Scan for the cell matching the given text and deliver its (X, Y) coordinate at center. 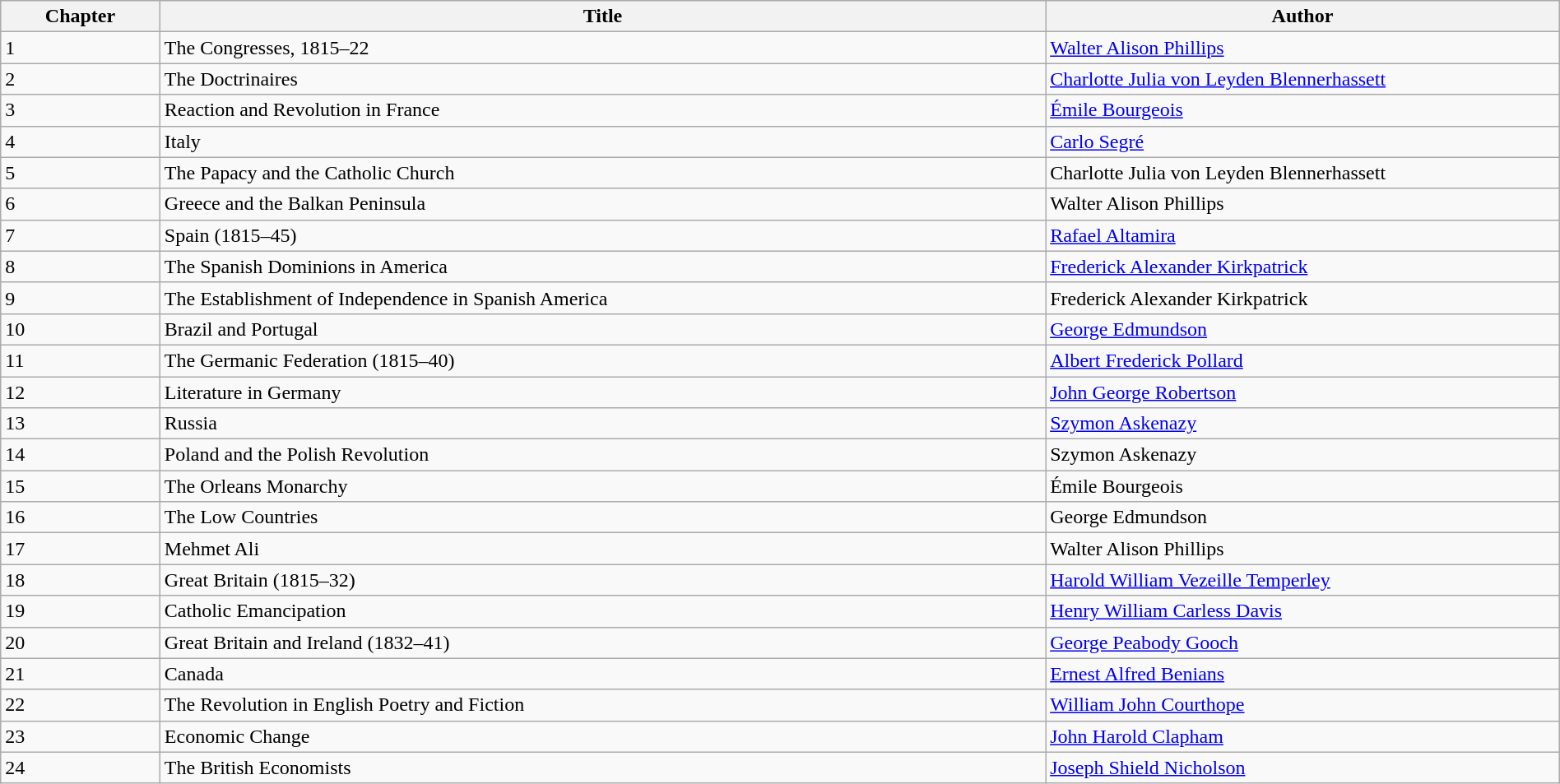
Italy (602, 141)
19 (81, 611)
George Peabody Gooch (1303, 643)
Brazil and Portugal (602, 329)
William John Courthope (1303, 705)
The Papacy and the Catholic Church (602, 173)
Spain (1815–45) (602, 235)
9 (81, 298)
Great Britain and Ireland (1832–41) (602, 643)
20 (81, 643)
The Orleans Monarchy (602, 486)
Great Britain (1815–32) (602, 580)
11 (81, 360)
The Doctrinaires (602, 79)
21 (81, 674)
23 (81, 736)
18 (81, 580)
The Spanish Dominions in America (602, 267)
Mehmet Ali (602, 549)
The British Economists (602, 768)
Rafael Altamira (1303, 235)
14 (81, 455)
12 (81, 392)
10 (81, 329)
24 (81, 768)
Canada (602, 674)
John Harold Clapham (1303, 736)
Harold William Vezeille Temperley (1303, 580)
Henry William Carless Davis (1303, 611)
13 (81, 424)
Greece and the Balkan Peninsula (602, 204)
Catholic Emancipation (602, 611)
The Establishment of Independence in Spanish America (602, 298)
Chapter (81, 16)
Literature in Germany (602, 392)
15 (81, 486)
4 (81, 141)
The Revolution in English Poetry and Fiction (602, 705)
The Congresses, 1815–22 (602, 48)
Reaction and Revolution in France (602, 110)
John George Robertson (1303, 392)
The Germanic Federation (1815–40) (602, 360)
6 (81, 204)
Carlo Segré (1303, 141)
Author (1303, 16)
Albert Frederick Pollard (1303, 360)
7 (81, 235)
3 (81, 110)
2 (81, 79)
Title (602, 16)
Russia (602, 424)
8 (81, 267)
22 (81, 705)
1 (81, 48)
The Low Countries (602, 517)
Joseph Shield Nicholson (1303, 768)
16 (81, 517)
Poland and the Polish Revolution (602, 455)
Ernest Alfred Benians (1303, 674)
Economic Change (602, 736)
17 (81, 549)
5 (81, 173)
